Determine the (x, y) coordinate at the center of the cell enclosing the given text.  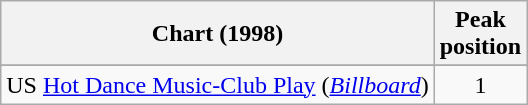
Chart (1998) (218, 34)
US Hot Dance Music-Club Play (Billboard) (218, 85)
Peakposition (480, 34)
1 (480, 85)
